Capture the cell that displays the provided text and extract its (x, y) central coordinate. 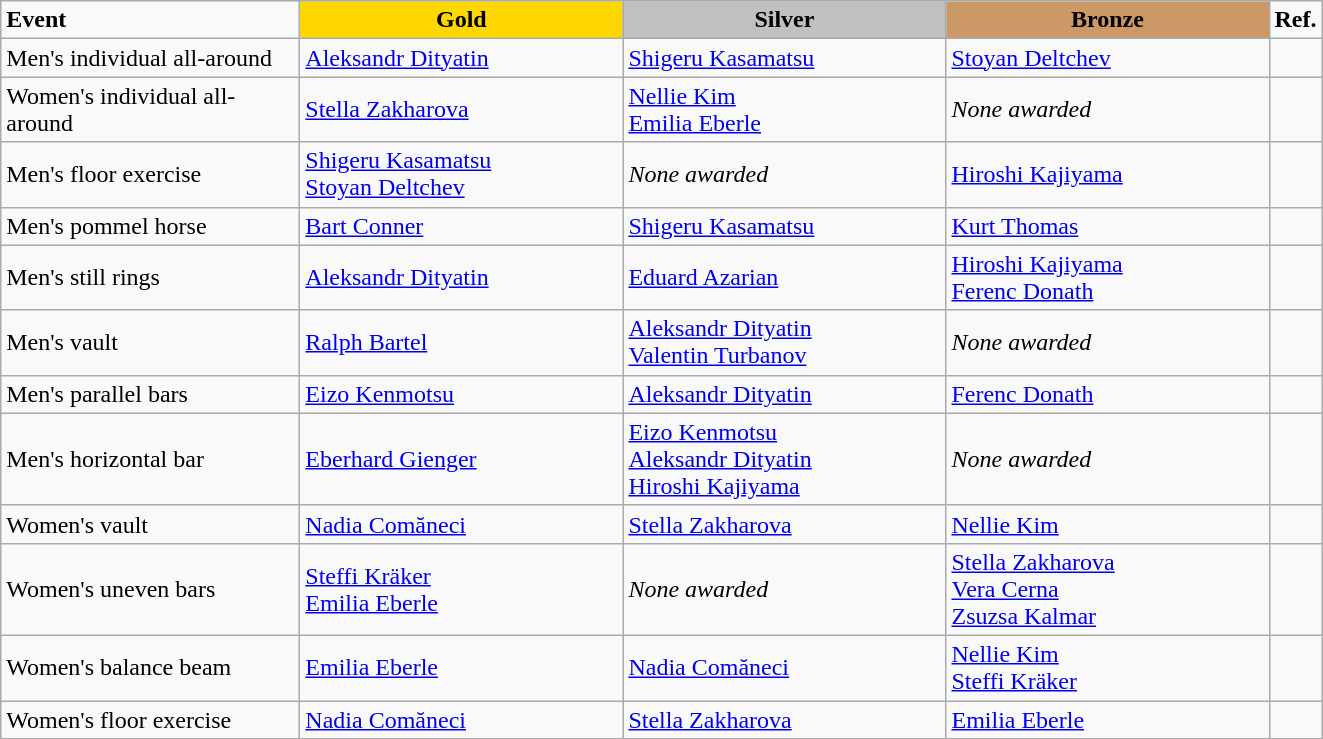
Shigeru Kasamatsu Stoyan Deltchev (462, 174)
Eizo Kenmotsu Aleksandr Dityatin Hiroshi Kajiyama (784, 459)
Men's floor exercise (150, 174)
Women's uneven bars (150, 589)
Steffi Kräker Emilia Eberle (462, 589)
Ferenc Donath (1108, 394)
Nellie Kim Emilia Eberle (784, 110)
Hiroshi Kajiyama (1108, 174)
Gold (462, 20)
Stoyan Deltchev (1108, 58)
Men's horizontal bar (150, 459)
Men's pommel horse (150, 226)
Stella Zakharova Vera Cerna Zsuzsa Kalmar (1108, 589)
Men's still rings (150, 278)
Women's floor exercise (150, 719)
Silver (784, 20)
Men's vault (150, 342)
Eizo Kenmotsu (462, 394)
Women's individual all-around (150, 110)
Eduard Azarian (784, 278)
Women's vault (150, 524)
Nellie Kim Steffi Kräker (1108, 668)
Kurt Thomas (1108, 226)
Nellie Kim (1108, 524)
Bart Conner (462, 226)
Eberhard Gienger (462, 459)
Hiroshi Kajiyama Ferenc Donath (1108, 278)
Ralph Bartel (462, 342)
Men's parallel bars (150, 394)
Men's individual all-around (150, 58)
Aleksandr Dityatin Valentin Turbanov (784, 342)
Women's balance beam (150, 668)
Bronze (1108, 20)
Event (150, 20)
Ref. (1296, 20)
